Detect which cell encompasses the target text, then output its [X, Y] center coordinate. 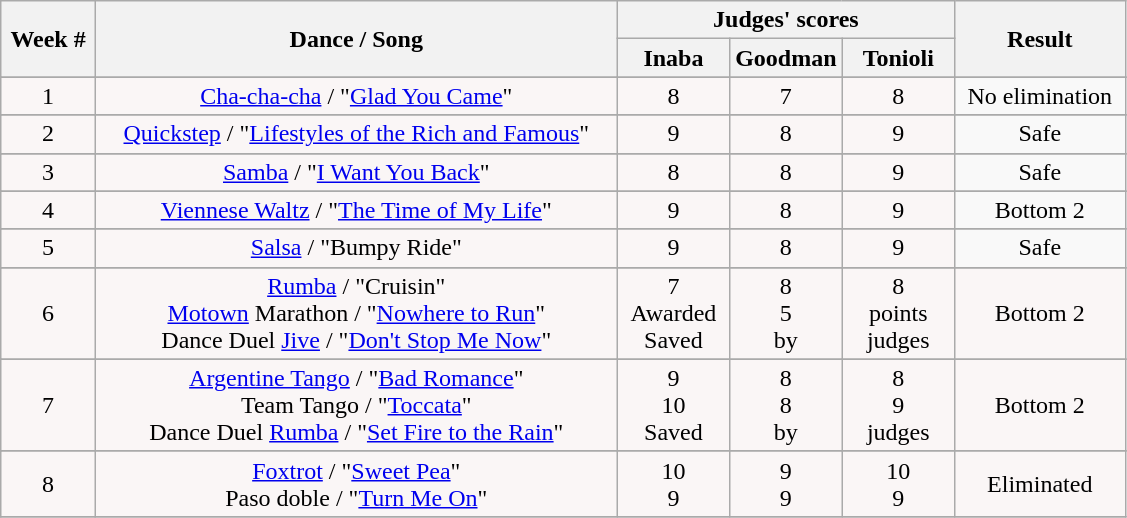
Salsa / "Bumpy Ride" [356, 248]
Quickstep / "Lifestyles of the Rich and Famous" [356, 134]
Inaba [673, 58]
5 [48, 248]
4 [48, 210]
85by [786, 313]
Judges' scores [786, 20]
89judges [898, 405]
Foxtrot / "Sweet Pea"Paso doble / "Turn Me On" [356, 484]
6 [48, 313]
910Saved [673, 405]
Viennese Waltz / "The Time of My Life" [356, 210]
1 [48, 96]
88by [786, 405]
Argentine Tango / "Bad Romance"Team Tango / "Toccata" Dance Duel Rumba / "Set Fire to the Rain" [356, 405]
Week # [48, 39]
8pointsjudges [898, 313]
Result [1040, 39]
Goodman [786, 58]
Cha-cha-cha / "Glad You Came" [356, 96]
Samba / "I Want You Back" [356, 172]
2 [48, 134]
Eliminated [1040, 484]
Rumba / "Cruisin"Motown Marathon / "Nowhere to Run" Dance Duel Jive / "Don't Stop Me Now" [356, 313]
No elimination [1040, 96]
Dance / Song [356, 39]
3 [48, 172]
Tonioli [898, 58]
99 [786, 484]
7AwardedSaved [673, 313]
